Return (X, Y) of the center of cell containing provided text 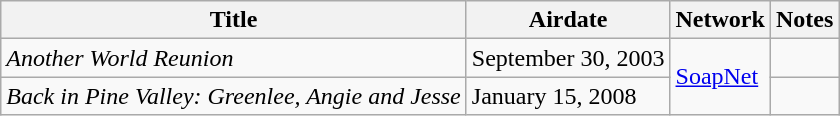
Airdate (568, 20)
September 30, 2003 (568, 58)
SoapNet (720, 77)
Network (720, 20)
Back in Pine Valley: Greenlee, Angie and Jesse (234, 96)
Another World Reunion (234, 58)
Notes (804, 20)
Title (234, 20)
January 15, 2008 (568, 96)
